Extract the (X, Y) coordinate from the center of the cell holding the provided text.  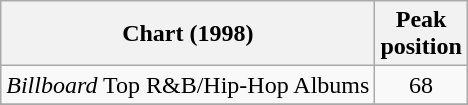
Chart (1998) (188, 34)
Billboard Top R&B/Hip-Hop Albums (188, 85)
Peakposition (421, 34)
68 (421, 85)
